For the text-containing cell, return its midpoint in [X, Y] coordinate format. 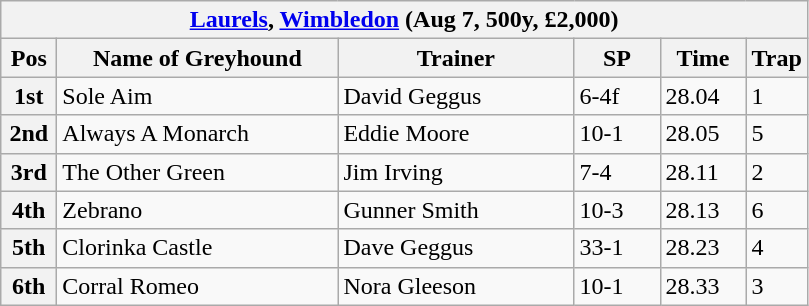
28.05 [703, 134]
Corral Romeo [198, 286]
28.33 [703, 286]
Pos [29, 58]
Clorinka Castle [198, 248]
5 [776, 134]
6 [776, 210]
5th [29, 248]
Trainer [456, 58]
1st [29, 96]
28.04 [703, 96]
SP [617, 58]
28.13 [703, 210]
Name of Greyhound [198, 58]
28.11 [703, 172]
David Geggus [456, 96]
4th [29, 210]
28.23 [703, 248]
3rd [29, 172]
33-1 [617, 248]
6th [29, 286]
Sole Aim [198, 96]
Nora Gleeson [456, 286]
3 [776, 286]
Time [703, 58]
Trap [776, 58]
Gunner Smith [456, 210]
Zebrano [198, 210]
Jim Irving [456, 172]
10-3 [617, 210]
Eddie Moore [456, 134]
4 [776, 248]
2 [776, 172]
2nd [29, 134]
7-4 [617, 172]
1 [776, 96]
The Other Green [198, 172]
Dave Geggus [456, 248]
6-4f [617, 96]
Laurels, Wimbledon (Aug 7, 500y, £2,000) [404, 20]
Always A Monarch [198, 134]
